From the cell containing the given text, extract its center point as (X, Y) coordinate. 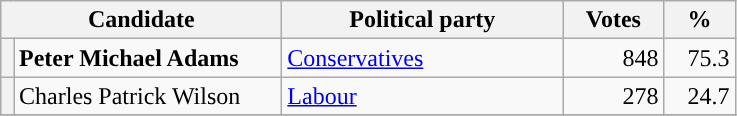
75.3 (700, 58)
Peter Michael Adams (148, 58)
24.7 (700, 96)
278 (614, 96)
Votes (614, 20)
Charles Patrick Wilson (148, 96)
848 (614, 58)
Conservatives (422, 58)
Political party (422, 20)
Labour (422, 96)
% (700, 20)
Candidate (142, 20)
